Identify which cell holds the provided text, then report its [x, y] central coordinate. 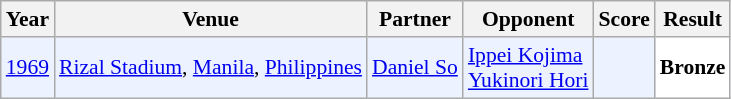
Daniel So [415, 68]
Rizal Stadium, Manila, Philippines [210, 68]
Score [624, 19]
Partner [415, 19]
Year [28, 19]
Venue [210, 19]
Ippei Kojima Yukinori Hori [528, 68]
Opponent [528, 19]
1969 [28, 68]
Bronze [693, 68]
Result [693, 19]
